Return the (x, y) coordinate for the center point of the cell that contains the specified text.  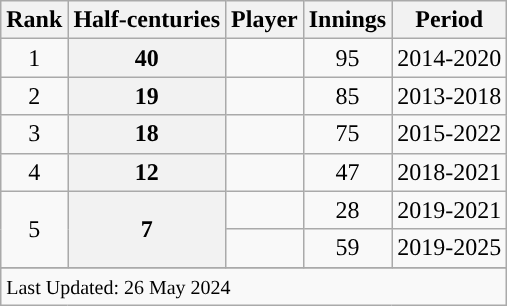
2019-2025 (450, 248)
2013-2018 (450, 96)
Rank (34, 20)
85 (347, 96)
2014-2020 (450, 58)
40 (147, 58)
1 (34, 58)
Half-centuries (147, 20)
2019-2021 (450, 210)
2 (34, 96)
Period (450, 20)
59 (347, 248)
47 (347, 172)
5 (34, 229)
7 (147, 229)
2018-2021 (450, 172)
28 (347, 210)
75 (347, 134)
4 (34, 172)
Last Updated: 26 May 2024 (254, 286)
19 (147, 96)
12 (147, 172)
Player (265, 20)
2015-2022 (450, 134)
18 (147, 134)
3 (34, 134)
Innings (347, 20)
95 (347, 58)
